Output the (x, y) coordinate of the center of the cell containing the given text.  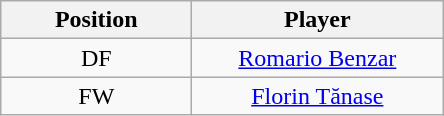
DF (96, 58)
Player (318, 20)
FW (96, 96)
Romario Benzar (318, 58)
Position (96, 20)
Florin Tănase (318, 96)
